Return the (X, Y) coordinate for the center point of the cell that contains the specified text.  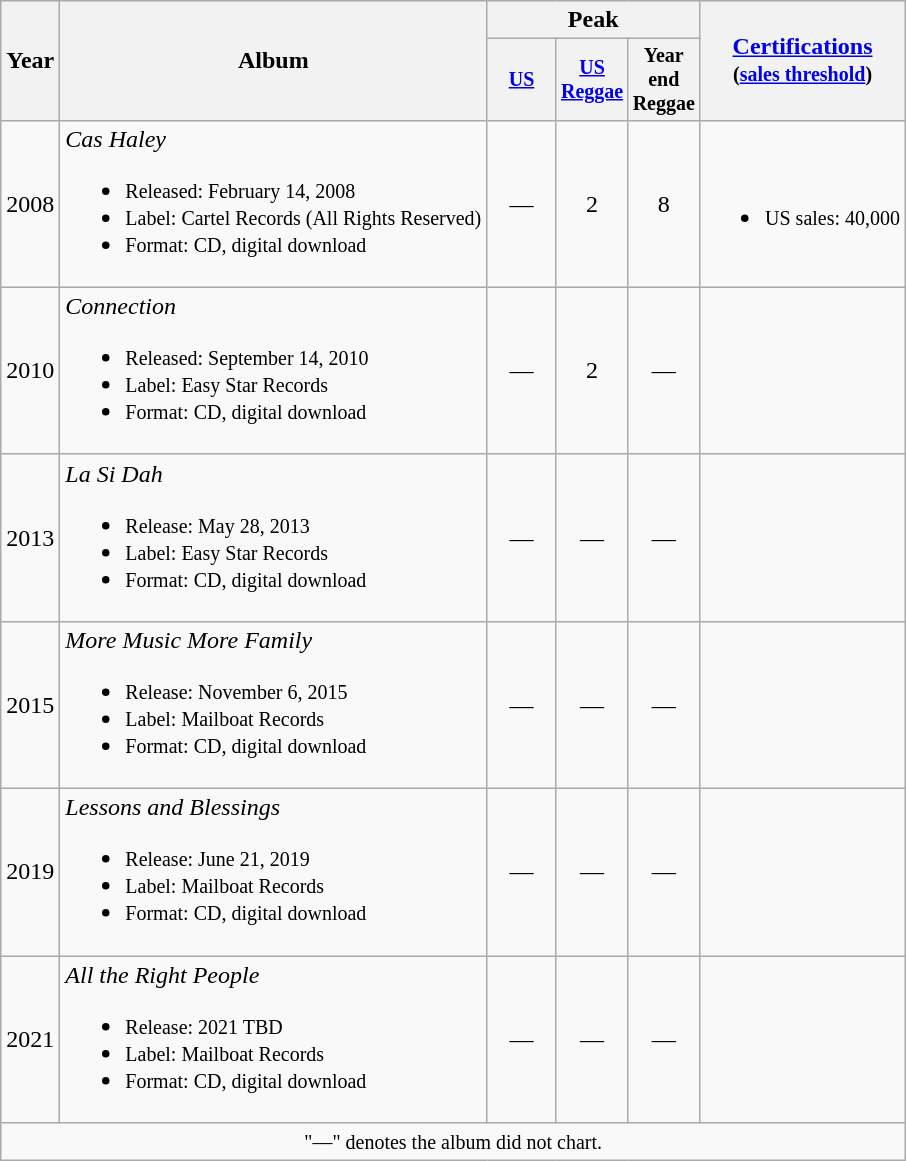
US sales: 40,000 (803, 204)
ConnectionReleased: September 14, 2010Label: Easy Star RecordsFormat: CD, digital download (274, 370)
2010 (30, 370)
USReggae (592, 80)
Cas HaleyReleased: February 14, 2008Label: Cartel Records (All Rights Reserved)Format: CD, digital download (274, 204)
2008 (30, 204)
US (522, 80)
Peak (594, 20)
Year end Reggae (664, 80)
Certifications(sales threshold) (803, 61)
2013 (30, 538)
"—" denotes the album did not chart. (454, 1142)
2015 (30, 704)
More Music More FamilyRelease: November 6, 2015Label: Mailboat RecordsFormat: CD, digital download (274, 704)
Album (274, 61)
Lessons and BlessingsRelease: June 21, 2019Label: Mailboat RecordsFormat: CD, digital download (274, 872)
La Si DahRelease: May 28, 2013Label: Easy Star RecordsFormat: CD, digital download (274, 538)
2021 (30, 1040)
2019 (30, 872)
8 (664, 204)
All the Right PeopleRelease: 2021 TBDLabel: Mailboat RecordsFormat: CD, digital download (274, 1040)
Year (30, 61)
